For the text-containing cell, return its midpoint in [x, y] coordinate format. 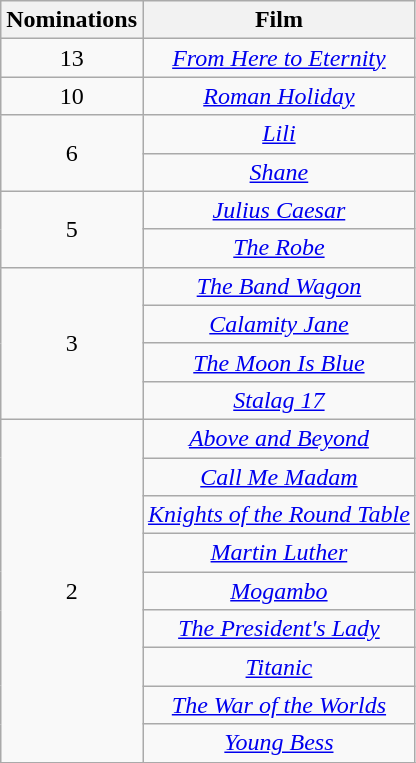
10 [72, 96]
The Robe [278, 248]
From Here to Eternity [278, 58]
Calamity Jane [278, 324]
2 [72, 590]
The Band Wagon [278, 286]
Mogambo [278, 591]
Stalag 17 [278, 400]
Roman Holiday [278, 96]
Julius Caesar [278, 210]
Martin Luther [278, 553]
Titanic [278, 667]
6 [72, 153]
Lili [278, 134]
Shane [278, 172]
Film [278, 20]
Above and Beyond [278, 438]
The Moon Is Blue [278, 362]
Call Me Madam [278, 477]
The War of the Worlds [278, 705]
5 [72, 229]
3 [72, 343]
13 [72, 58]
Knights of the Round Table [278, 515]
Nominations [72, 20]
The President's Lady [278, 629]
Young Bess [278, 743]
